From the cell containing the given text, extract its center point as (x, y) coordinate. 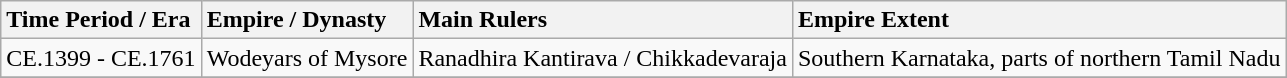
Southern Karnataka, parts of northern Tamil Nadu (1038, 58)
Empire Extent (1038, 20)
Main Rulers (603, 20)
Wodeyars of Mysore (307, 58)
Empire / Dynasty (307, 20)
Ranadhira Kantirava / Chikkadevaraja (603, 58)
CE.1399 - CE.1761 (101, 58)
Time Period / Era (101, 20)
